Capture the cell that displays the provided text and extract its [X, Y] central coordinate. 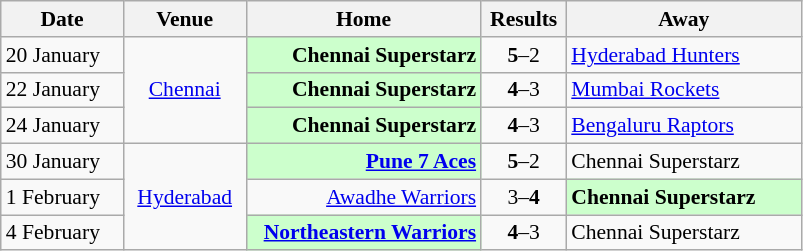
Mumbai Rockets [684, 90]
Chennai [184, 90]
24 January [62, 126]
3–4 [524, 197]
1 February [62, 197]
Date [62, 19]
Venue [184, 19]
Hyderabad Hunters [684, 55]
Northeastern Warriors [364, 233]
Bengaluru Raptors [684, 126]
4 February [62, 233]
Home [364, 19]
Hyderabad [184, 198]
Awadhe Warriors [364, 197]
Away [684, 19]
Results [524, 19]
Pune 7 Aces [364, 162]
30 January [62, 162]
22 January [62, 90]
20 January [62, 55]
